From the cell containing the given text, extract its center point as (x, y) coordinate. 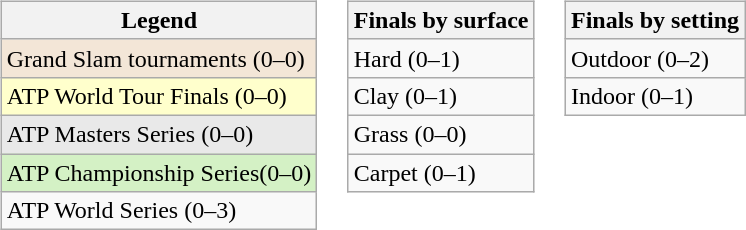
Legend (158, 20)
Finals by surface (441, 20)
Indoor (0–1) (654, 96)
Carpet (0–1) (441, 173)
Grand Slam tournaments (0–0) (158, 58)
Finals by setting (654, 20)
ATP Championship Series(0–0) (158, 173)
ATP World Tour Finals (0–0) (158, 96)
Hard (0–1) (441, 58)
ATP Masters Series (0–0) (158, 134)
Clay (0–1) (441, 96)
Outdoor (0–2) (654, 58)
ATP World Series (0–3) (158, 211)
Grass (0–0) (441, 134)
